For the text-containing cell, return its midpoint in (X, Y) coordinate format. 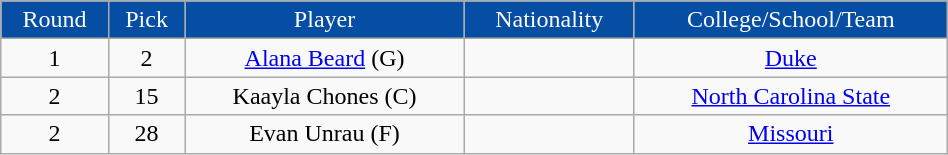
Player (324, 20)
Nationality (549, 20)
Round (54, 20)
Alana Beard (G) (324, 58)
1 (54, 58)
Evan Unrau (F) (324, 134)
College/School/Team (790, 20)
Kaayla Chones (C) (324, 96)
Pick (146, 20)
15 (146, 96)
North Carolina State (790, 96)
Duke (790, 58)
Missouri (790, 134)
28 (146, 134)
